Pinpoint the cell where the given text exists, returning its (x, y) midpoint coordinate. 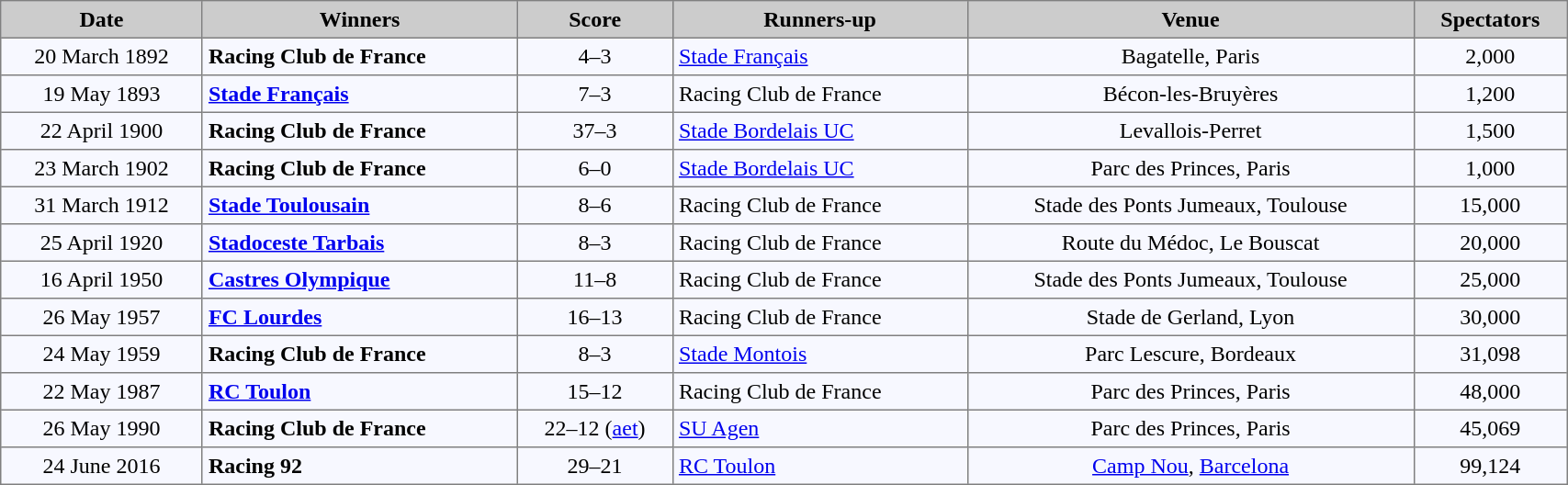
15,000 (1490, 205)
7–3 (595, 94)
8–6 (595, 205)
6–0 (595, 168)
31 March 1912 (101, 205)
22 May 1987 (101, 391)
Stade de Gerland, Lyon (1190, 317)
20 March 1892 (101, 56)
31,098 (1490, 354)
15–12 (595, 391)
24 May 1959 (101, 354)
26 May 1990 (101, 428)
Route du Médoc, Le Bouscat (1190, 242)
22–12 (aet) (595, 428)
20,000 (1490, 242)
Date (101, 19)
37–3 (595, 130)
1,000 (1490, 168)
45,069 (1490, 428)
30,000 (1490, 317)
Castres Olympique (360, 279)
99,124 (1490, 466)
Venue (1190, 19)
Camp Nou, Barcelona (1190, 466)
SU Agen (819, 428)
Racing 92 (360, 466)
Stade Toulousain (360, 205)
11–8 (595, 279)
FC Lourdes (360, 317)
Stadoceste Tarbais (360, 242)
Score (595, 19)
Winners (360, 19)
48,000 (1490, 391)
2,000 (1490, 56)
19 May 1893 (101, 94)
Bagatelle, Paris (1190, 56)
16–13 (595, 317)
22 April 1900 (101, 130)
Stade Montois (819, 354)
24 June 2016 (101, 466)
Spectators (1490, 19)
4–3 (595, 56)
1,200 (1490, 94)
Levallois-Perret (1190, 130)
25,000 (1490, 279)
Parc Lescure, Bordeaux (1190, 354)
26 May 1957 (101, 317)
Runners-up (819, 19)
1,500 (1490, 130)
25 April 1920 (101, 242)
16 April 1950 (101, 279)
23 March 1902 (101, 168)
29–21 (595, 466)
Bécon-les-Bruyères (1190, 94)
